Locate the cell with the specified text and output its (x, y) center coordinate. 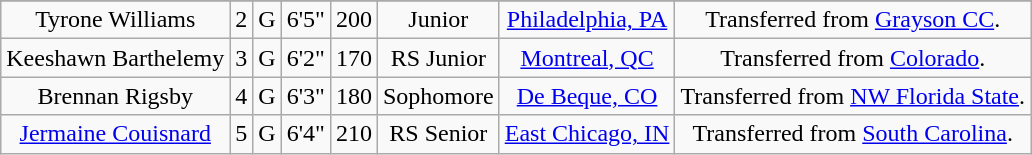
Brennan Rigsby (116, 96)
Sophomore (438, 96)
6'5" (306, 20)
Philadelphia, PA (587, 20)
Transferred from Colorado. (853, 58)
RS Junior (438, 58)
East Chicago, IN (587, 134)
4 (242, 96)
Jermaine Couisnard (116, 134)
2 (242, 20)
Montreal, QC (587, 58)
3 (242, 58)
Transferred from South Carolina. (853, 134)
5 (242, 134)
Tyrone Williams (116, 20)
6'2" (306, 58)
RS Senior (438, 134)
Transferred from NW Florida State. (853, 96)
6'3" (306, 96)
Transferred from Grayson CC. (853, 20)
6'4" (306, 134)
Junior (438, 20)
200 (354, 20)
170 (354, 58)
Keeshawn Barthelemy (116, 58)
210 (354, 134)
180 (354, 96)
De Beque, CO (587, 96)
